Identify which cell holds the provided text, then report its [X, Y] central coordinate. 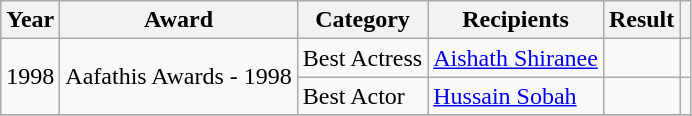
Best Actress [362, 58]
Hussain Sobah [516, 96]
Year [30, 20]
Category [362, 20]
Aishath Shiranee [516, 58]
1998 [30, 77]
Award [178, 20]
Recipients [516, 20]
Result [641, 20]
Aafathis Awards - 1998 [178, 77]
Best Actor [362, 96]
